Determine the (X, Y) coordinate at the center of the cell enclosing the given text.  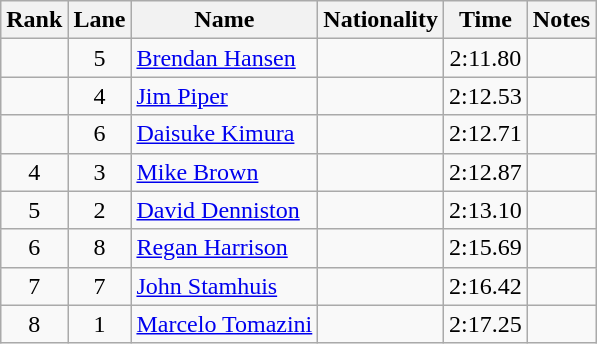
Marcelo Tomazini (224, 324)
Jim Piper (224, 96)
2:17.25 (486, 324)
Nationality (381, 20)
John Stamhuis (224, 286)
1 (100, 324)
Daisuke Kimura (224, 134)
Regan Harrison (224, 248)
2:12.87 (486, 172)
Notes (561, 20)
2:15.69 (486, 248)
2:16.42 (486, 286)
Brendan Hansen (224, 58)
Mike Brown (224, 172)
Lane (100, 20)
2:12.53 (486, 96)
2:12.71 (486, 134)
2:11.80 (486, 58)
2 (100, 210)
David Denniston (224, 210)
2:13.10 (486, 210)
Rank (34, 20)
Time (486, 20)
3 (100, 172)
Name (224, 20)
